Output the (x, y) coordinate of the center of the cell containing the given text.  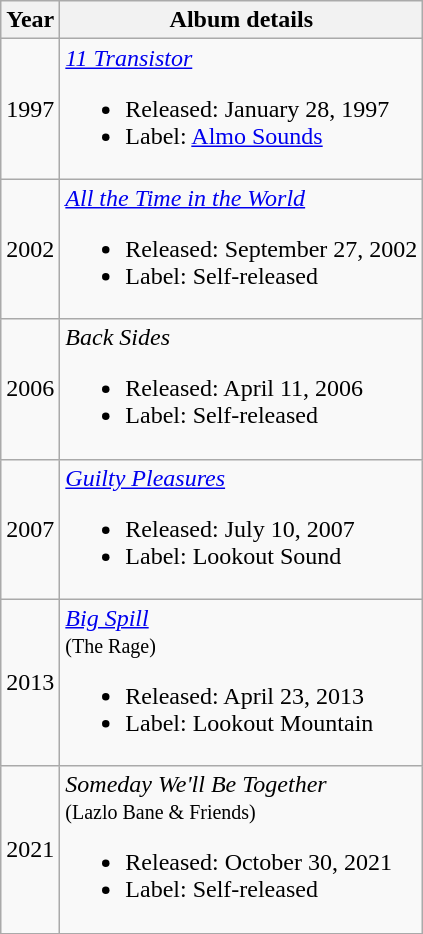
Guilty PleasuresReleased: July 10, 2007Label: Lookout Sound (242, 529)
2021 (30, 850)
Album details (242, 20)
Someday We'll Be Together (Lazlo Bane & Friends)Released: October 30, 2021Label: Self-released (242, 850)
11 TransistorReleased: January 28, 1997Label: Almo Sounds (242, 109)
2007 (30, 529)
1997 (30, 109)
All the Time in the WorldReleased: September 27, 2002Label: Self-released (242, 249)
Back SidesReleased: April 11, 2006Label: Self-released (242, 389)
Big Spill (The Rage)Released: April 23, 2013Label: Lookout Mountain (242, 682)
2013 (30, 682)
Year (30, 20)
2006 (30, 389)
2002 (30, 249)
